Return the (x, y) coordinate for the center point of the cell that contains the specified text.  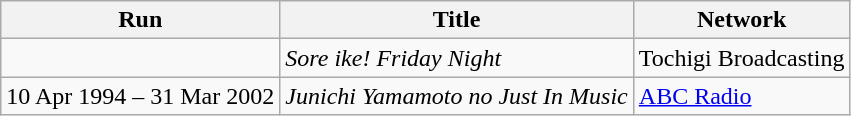
Run (140, 20)
Junichi Yamamoto no Just In Music (456, 96)
Sore ike! Friday Night (456, 58)
10 Apr 1994 – 31 Mar 2002 (140, 96)
ABC Radio (742, 96)
Title (456, 20)
Network (742, 20)
Tochigi Broadcasting (742, 58)
